Pinpoint the cell where the given text exists, returning its [X, Y] midpoint coordinate. 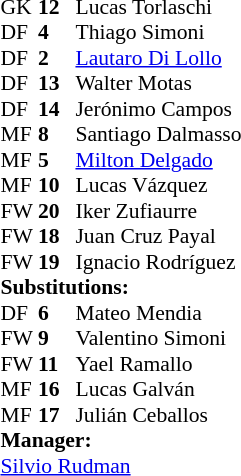
8 [57, 135]
Lautaro Di Lollo [158, 58]
Manager: [120, 441]
Thiago Simoni [158, 33]
14 [57, 109]
4 [57, 33]
Mateo Mendia [158, 313]
Yael Ramallo [158, 364]
Lucas Vázquez [158, 185]
16 [57, 389]
9 [57, 339]
Walter Motas [158, 83]
18 [57, 237]
5 [57, 160]
Julián Ceballos [158, 415]
Substitutions: [120, 287]
10 [57, 185]
Ignacio Rodríguez [158, 262]
6 [57, 313]
Milton Delgado [158, 160]
Lucas Galván [158, 389]
Jerónimo Campos [158, 109]
2 [57, 58]
19 [57, 262]
20 [57, 211]
17 [57, 415]
Juan Cruz Payal [158, 237]
Santiago Dalmasso [158, 135]
11 [57, 364]
13 [57, 83]
Valentino Simoni [158, 339]
Iker Zufiaurre [158, 211]
